Return the [X, Y] coordinate for the center point of the cell that contains the specified text.  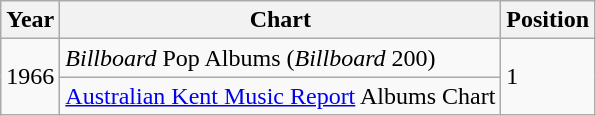
Australian Kent Music Report Albums Chart [280, 96]
1966 [30, 77]
Chart [280, 20]
Billboard Pop Albums (Billboard 200) [280, 58]
1 [548, 77]
Year [30, 20]
Position [548, 20]
